Pinpoint the cell where the given text exists, returning its [X, Y] midpoint coordinate. 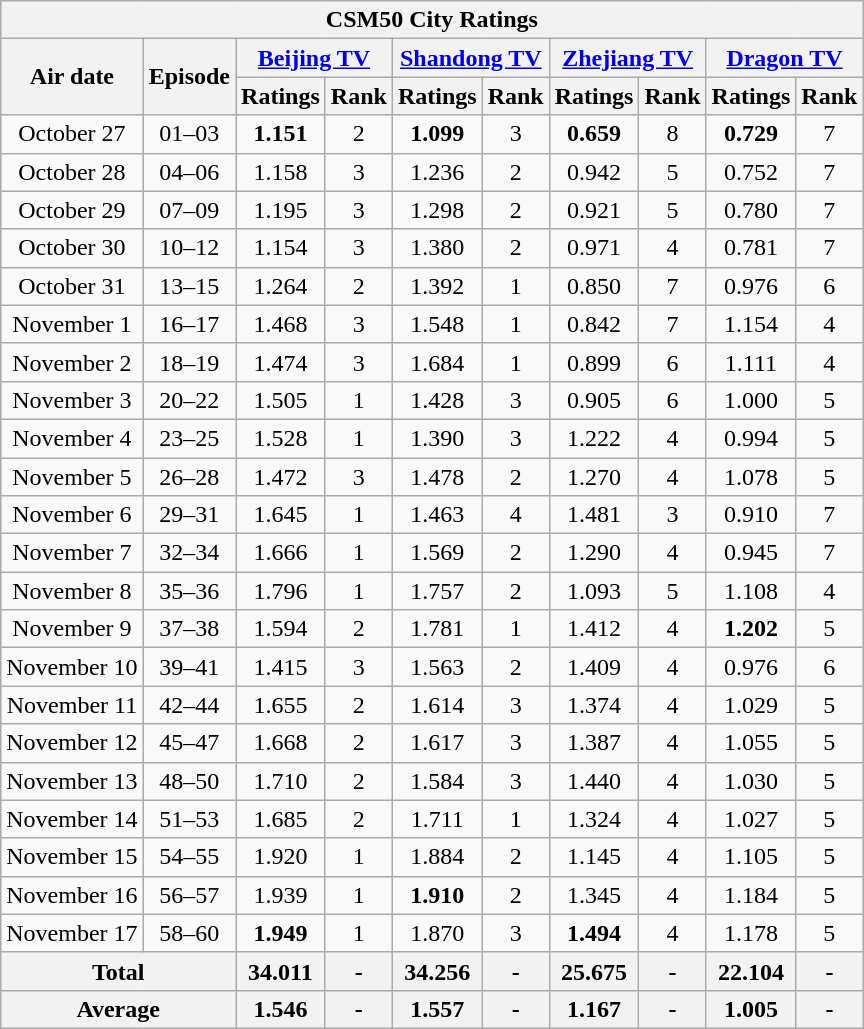
1.222 [594, 438]
1.472 [281, 477]
0.921 [594, 210]
1.684 [437, 362]
1.548 [437, 324]
1.655 [281, 705]
1.478 [437, 477]
1.290 [594, 553]
1.939 [281, 895]
CSM50 City Ratings [432, 20]
0.842 [594, 324]
23–25 [189, 438]
0.994 [751, 438]
0.910 [751, 515]
November 17 [72, 933]
October 29 [72, 210]
1.528 [281, 438]
1.557 [437, 1009]
November 1 [72, 324]
1.796 [281, 591]
34.256 [437, 971]
51–53 [189, 819]
November 6 [72, 515]
0.850 [594, 286]
1.920 [281, 857]
Dragon TV [784, 58]
0.899 [594, 362]
1.387 [594, 743]
1.645 [281, 515]
1.668 [281, 743]
1.584 [437, 781]
1.195 [281, 210]
0.942 [594, 172]
0.752 [751, 172]
Air date [72, 77]
01–03 [189, 134]
October 31 [72, 286]
04–06 [189, 172]
1.145 [594, 857]
1.093 [594, 591]
13–15 [189, 286]
58–60 [189, 933]
1.463 [437, 515]
November 12 [72, 743]
1.005 [751, 1009]
16–17 [189, 324]
8 [672, 134]
1.202 [751, 629]
November 8 [72, 591]
1.099 [437, 134]
Average [118, 1009]
42–44 [189, 705]
1.029 [751, 705]
November 11 [72, 705]
Episode [189, 77]
1.428 [437, 400]
October 28 [72, 172]
1.380 [437, 248]
1.178 [751, 933]
November 16 [72, 895]
1.392 [437, 286]
1.167 [594, 1009]
1.184 [751, 895]
48–50 [189, 781]
54–55 [189, 857]
1.151 [281, 134]
October 27 [72, 134]
1.617 [437, 743]
November 5 [72, 477]
November 9 [72, 629]
1.440 [594, 781]
32–34 [189, 553]
1.563 [437, 667]
1.870 [437, 933]
November 4 [72, 438]
0.781 [751, 248]
35–36 [189, 591]
45–47 [189, 743]
1.264 [281, 286]
1.158 [281, 172]
1.569 [437, 553]
1.111 [751, 362]
39–41 [189, 667]
Beijing TV [314, 58]
18–19 [189, 362]
07–09 [189, 210]
1.757 [437, 591]
October 30 [72, 248]
1.078 [751, 477]
1.270 [594, 477]
1.614 [437, 705]
1.505 [281, 400]
1.412 [594, 629]
29–31 [189, 515]
Shandong TV [470, 58]
1.710 [281, 781]
1.390 [437, 438]
26–28 [189, 477]
34.011 [281, 971]
1.108 [751, 591]
1.594 [281, 629]
1.474 [281, 362]
0.729 [751, 134]
1.494 [594, 933]
1.374 [594, 705]
Total [118, 971]
0.659 [594, 134]
22.104 [751, 971]
1.298 [437, 210]
1.236 [437, 172]
1.105 [751, 857]
56–57 [189, 895]
November 14 [72, 819]
1.711 [437, 819]
0.971 [594, 248]
0.780 [751, 210]
1.409 [594, 667]
November 2 [72, 362]
0.945 [751, 553]
1.546 [281, 1009]
37–38 [189, 629]
1.027 [751, 819]
0.905 [594, 400]
25.675 [594, 971]
1.468 [281, 324]
1.910 [437, 895]
1.030 [751, 781]
1.481 [594, 515]
1.055 [751, 743]
1.324 [594, 819]
November 10 [72, 667]
1.000 [751, 400]
1.415 [281, 667]
November 7 [72, 553]
November 3 [72, 400]
10–12 [189, 248]
1.884 [437, 857]
1.949 [281, 933]
1.781 [437, 629]
1.685 [281, 819]
20–22 [189, 400]
November 13 [72, 781]
1.666 [281, 553]
1.345 [594, 895]
Zhejiang TV [628, 58]
November 15 [72, 857]
